Search for the cell housing the specified text and yield its [x, y] center coordinate. 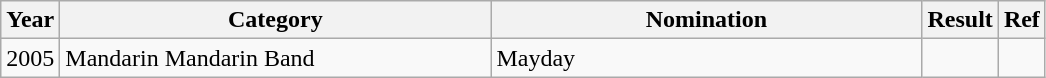
2005 [30, 58]
Mandarin Mandarin Band [276, 58]
Year [30, 20]
Mayday [706, 58]
Nomination [706, 20]
Ref [1022, 20]
Category [276, 20]
Result [960, 20]
